Determine the (X, Y) coordinate at the center of the cell enclosing the given text.  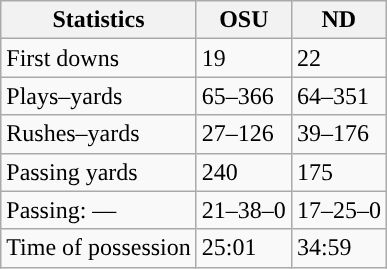
27–126 (244, 134)
17–25–0 (338, 210)
34:59 (338, 248)
19 (244, 58)
240 (244, 172)
64–351 (338, 96)
Statistics (99, 20)
25:01 (244, 248)
21–38–0 (244, 210)
39–176 (338, 134)
175 (338, 172)
65–366 (244, 96)
OSU (244, 20)
First downs (99, 58)
Passing yards (99, 172)
Passing: –– (99, 210)
Time of possession (99, 248)
Rushes–yards (99, 134)
Plays–yards (99, 96)
22 (338, 58)
ND (338, 20)
